For the text-containing cell, return its midpoint in (X, Y) coordinate format. 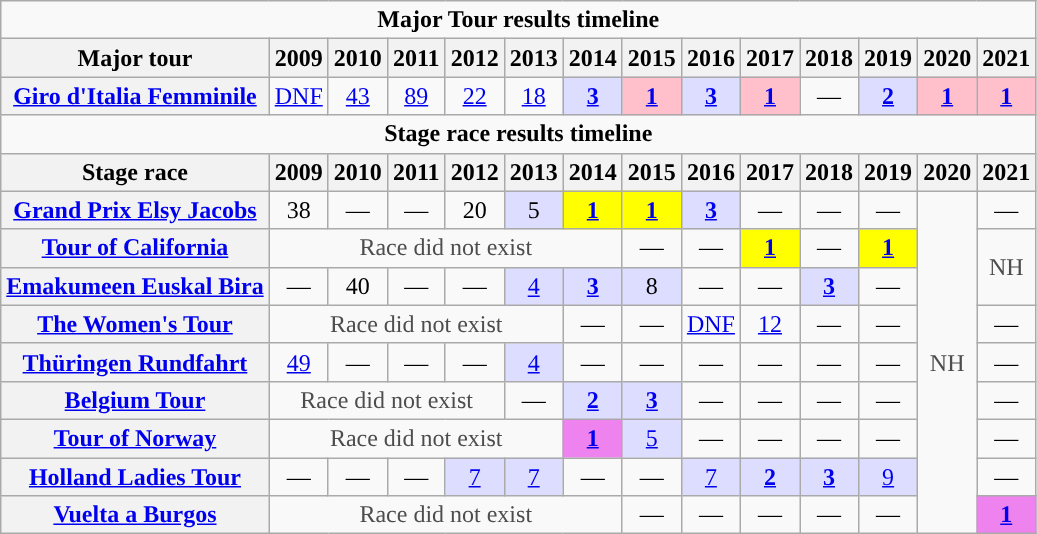
Tour of Norway (135, 438)
Major Tour results timeline (518, 20)
9 (888, 477)
8 (652, 286)
Belgium Tour (135, 400)
Giro d'Italia Femminile (135, 96)
Stage race results timeline (518, 134)
40 (358, 286)
The Women's Tour (135, 324)
Vuelta a Burgos (135, 515)
20 (474, 210)
18 (534, 96)
38 (298, 210)
Emakumeen Euskal Bira (135, 286)
Holland Ladies Tour (135, 477)
Stage race (135, 172)
49 (298, 362)
Thüringen Rundfahrt (135, 362)
Tour of California (135, 248)
Major tour (135, 58)
12 (770, 324)
89 (416, 96)
43 (358, 96)
Grand Prix Elsy Jacobs (135, 210)
22 (474, 96)
